Scan for the cell matching the given text and deliver its (x, y) coordinate at center. 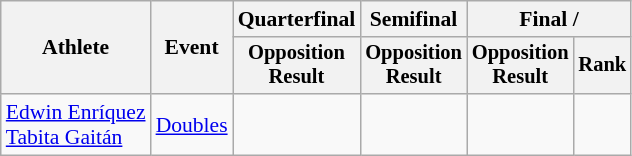
Final / (549, 19)
Quarterfinal (297, 19)
Rank (602, 66)
Semifinal (414, 19)
Event (192, 48)
Edwin EnríquezTabita Gaitán (76, 124)
Doubles (192, 124)
Athlete (76, 48)
